Detect which cell encompasses the target text, then output its [x, y] center coordinate. 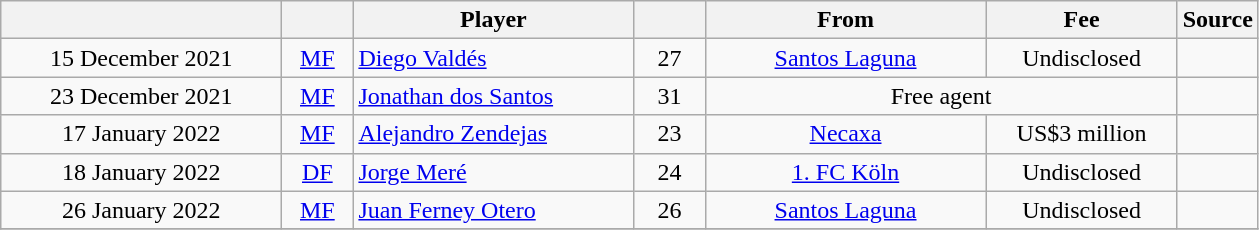
Alejandro Zendejas [494, 134]
Juan Ferney Otero [494, 210]
24 [670, 172]
18 January 2022 [142, 172]
17 January 2022 [142, 134]
26 January 2022 [142, 210]
Diego Valdés [494, 58]
Free agent [941, 96]
26 [670, 210]
31 [670, 96]
Source [1218, 20]
27 [670, 58]
1. FC Köln [846, 172]
Necaxa [846, 134]
From [846, 20]
DF [318, 172]
23 December 2021 [142, 96]
15 December 2021 [142, 58]
Jorge Meré [494, 172]
Player [494, 20]
23 [670, 134]
Jonathan dos Santos [494, 96]
Fee [1082, 20]
US$3 million [1082, 134]
